Provide the (x, y) coordinate of the cell's center where the given text is located.  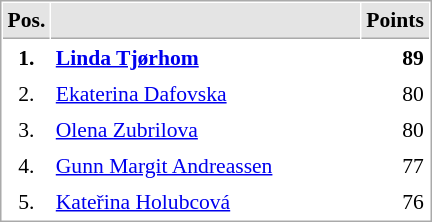
Gunn Margit Andreassen (206, 165)
Ekaterina Dafovska (206, 93)
Kateřina Holubcová (206, 201)
4. (26, 165)
2. (26, 93)
76 (396, 201)
89 (396, 57)
5. (26, 201)
Pos. (26, 21)
1. (26, 57)
Points (396, 21)
77 (396, 165)
Linda Tjørhom (206, 57)
Olena Zubrilova (206, 129)
3. (26, 129)
